Locate the cell with the specified text and output its (X, Y) center coordinate. 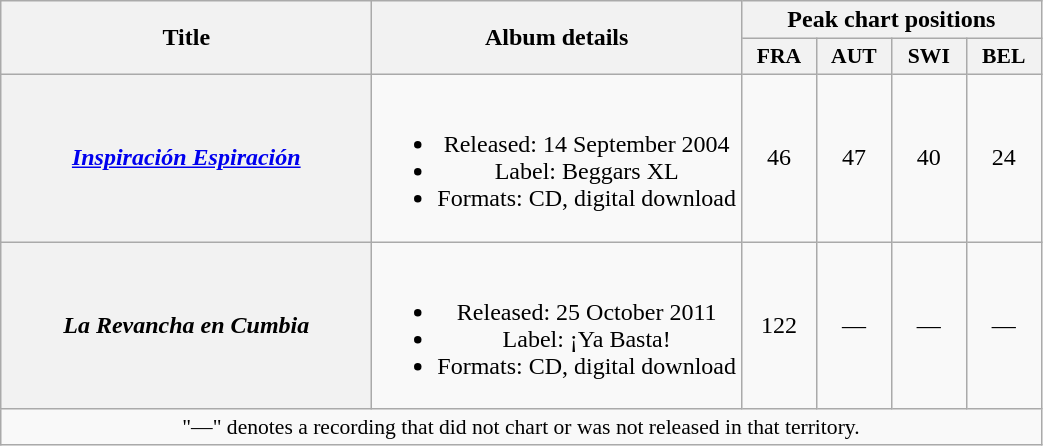
BEL (1004, 57)
FRA (780, 57)
Inspiración Espiración (186, 158)
La Revancha en Cumbia (186, 326)
Title (186, 38)
24 (1004, 158)
AUT (854, 57)
46 (780, 158)
Released: 25 October 2011Label: ¡Ya Basta!Formats: CD, digital download (557, 326)
40 (928, 158)
122 (780, 326)
SWI (928, 57)
Peak chart positions (892, 20)
Album details (557, 38)
47 (854, 158)
"—" denotes a recording that did not chart or was not released in that territory. (521, 427)
Released: 14 September 2004Label: Beggars XLFormats: CD, digital download (557, 158)
